For the text-containing cell, return its midpoint in [x, y] coordinate format. 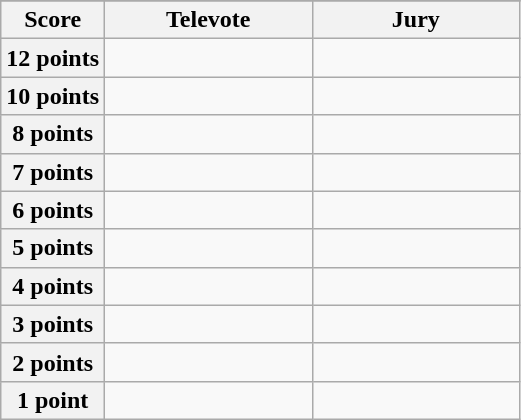
4 points [53, 286]
6 points [53, 210]
2 points [53, 362]
8 points [53, 134]
Jury [416, 20]
10 points [53, 96]
5 points [53, 248]
7 points [53, 172]
3 points [53, 324]
12 points [53, 58]
Televote [209, 20]
1 point [53, 400]
Score [53, 20]
